Output the (x, y) coordinate of the center of the cell containing the given text.  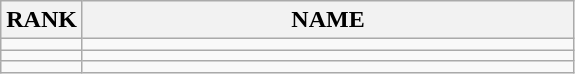
NAME (328, 20)
RANK (42, 20)
